Identify which cell holds the provided text, then report its [x, y] central coordinate. 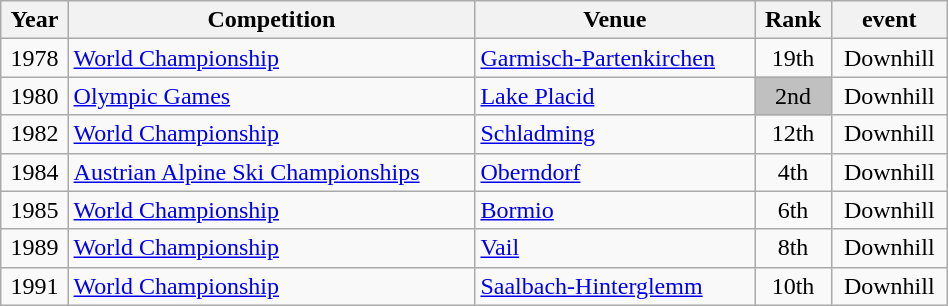
Year [34, 20]
event [889, 20]
Lake Placid [615, 96]
Venue [615, 20]
12th [793, 134]
Competition [272, 20]
Olympic Games [272, 96]
4th [793, 172]
1984 [34, 172]
2nd [793, 96]
Saalbach-Hinterglemm [615, 286]
19th [793, 58]
Rank [793, 20]
Vail [615, 248]
6th [793, 210]
Schladming [615, 134]
8th [793, 248]
10th [793, 286]
Oberndorf [615, 172]
1980 [34, 96]
1978 [34, 58]
1982 [34, 134]
1991 [34, 286]
1989 [34, 248]
Austrian Alpine Ski Championships [272, 172]
Garmisch-Partenkirchen [615, 58]
1985 [34, 210]
Bormio [615, 210]
